Return the (x, y) coordinate for the center point of the cell that contains the specified text.  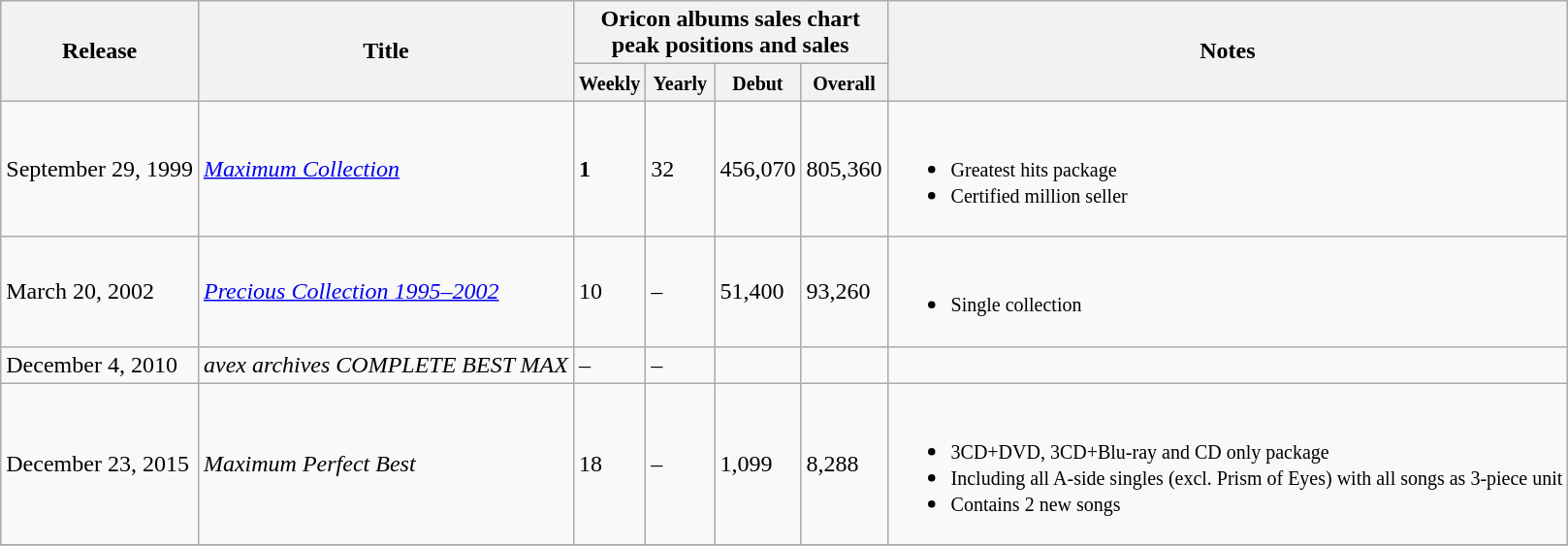
456,070 (758, 169)
September 29, 1999 (100, 169)
51,400 (758, 291)
3CD+DVD, 3CD+Blu-ray and CD only packageIncluding all A-side singles (excl. Prism of Eyes) with all songs as 3-piece unitContains 2 new songs (1228, 464)
Precious Collection 1995–2002 (386, 291)
avex archives COMPLETE BEST MAX (386, 365)
1,099 (758, 464)
Overall (844, 82)
805,360 (844, 169)
10 (609, 291)
Notes (1228, 50)
Maximum Perfect Best (386, 464)
December 23, 2015 (100, 464)
Greatest hits packageCertified million seller (1228, 169)
Weekly (609, 82)
93,260 (844, 291)
Yearly (681, 82)
March 20, 2002 (100, 291)
32 (681, 169)
Maximum Collection (386, 169)
Oricon albums sales chart peak positions and sales (730, 33)
Single collection (1228, 291)
18 (609, 464)
8,288 (844, 464)
Title (386, 50)
1 (609, 169)
Release (100, 50)
Debut (758, 82)
December 4, 2010 (100, 365)
